Return (x, y) of the center of cell containing provided text 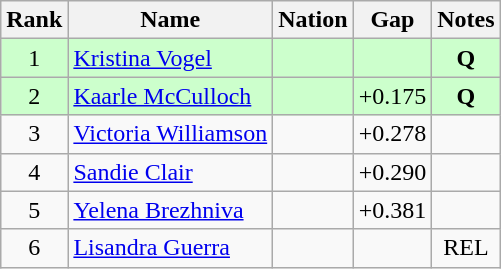
2 (34, 96)
+0.381 (392, 210)
Gap (392, 20)
+0.290 (392, 172)
Rank (34, 20)
Nation (313, 20)
REL (466, 248)
Name (170, 20)
+0.175 (392, 96)
Victoria Williamson (170, 134)
Lisandra Guerra (170, 248)
1 (34, 58)
Yelena Brezhniva (170, 210)
3 (34, 134)
Kristina Vogel (170, 58)
6 (34, 248)
5 (34, 210)
Kaarle McCulloch (170, 96)
Sandie Clair (170, 172)
+0.278 (392, 134)
Notes (466, 20)
4 (34, 172)
